Return the [X, Y] coordinate for the center point of the cell that contains the specified text.  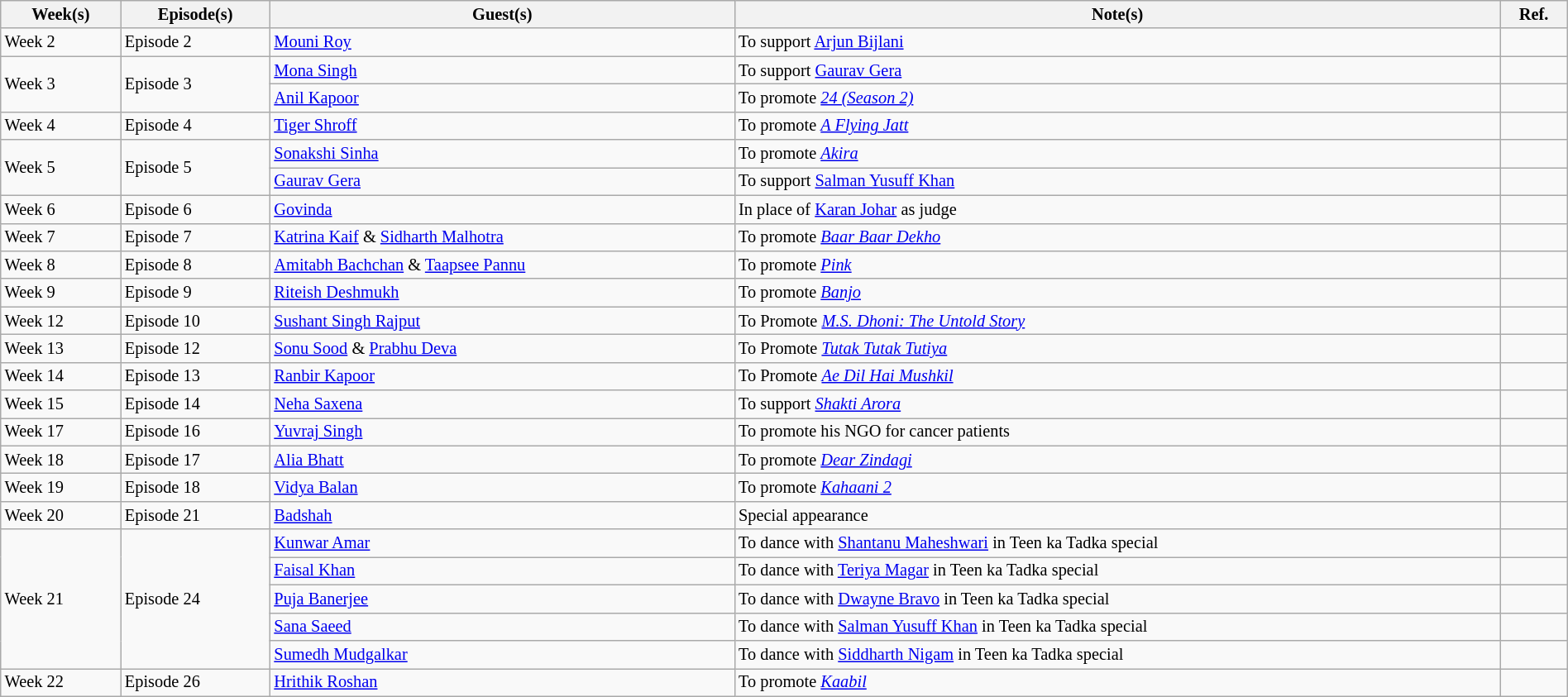
To support Salman Yusuff Khan [1117, 181]
Note(s) [1117, 14]
To promote his NGO for cancer patients [1117, 432]
Gaurav Gera [502, 181]
Riteish Deshmukh [502, 293]
Neha Saxena [502, 404]
Govinda [502, 209]
Episode 14 [195, 404]
Episode 17 [195, 460]
Week 7 [61, 237]
Episode 4 [195, 126]
Episode 16 [195, 432]
Ref. [1533, 14]
Episode 18 [195, 487]
To promote Kahaani 2 [1117, 487]
Week 15 [61, 404]
Week 5 [61, 167]
Mouni Roy [502, 42]
To Promote M.S. Dhoni: The Untold Story [1117, 321]
Week 22 [61, 682]
To promote Akira [1117, 154]
To support Gaurav Gera [1117, 70]
Puja Banerjee [502, 599]
Week 4 [61, 126]
In place of Karan Johar as judge [1117, 209]
Week 8 [61, 265]
To support Arjun Bijlani [1117, 42]
Week 9 [61, 293]
Episode 5 [195, 167]
Sonu Sood & Prabhu Deva [502, 348]
To promote 24 (Season 2) [1117, 98]
To support Shakti Arora [1117, 404]
Special appearance [1117, 515]
Week 19 [61, 487]
Alia Bhatt [502, 460]
To dance with Siddharth Nigam in Teen ka Tadka special [1117, 654]
Week 2 [61, 42]
Episode 10 [195, 321]
Episode 6 [195, 209]
To dance with Dwayne Bravo in Teen ka Tadka special [1117, 599]
Episode 13 [195, 376]
Week 18 [61, 460]
To promote Kaabil [1117, 682]
To promote Banjo [1117, 293]
Week 20 [61, 515]
Week 13 [61, 348]
Sumedh Mudgalkar [502, 654]
Week 6 [61, 209]
Week 14 [61, 376]
Episode 2 [195, 42]
Anil Kapoor [502, 98]
To promote Baar Baar Dekho [1117, 237]
Sana Saeed [502, 627]
Sonakshi Sinha [502, 154]
Sushant Singh Rajput [502, 321]
Episode(s) [195, 14]
Episode 7 [195, 237]
To promote A Flying Jatt [1117, 126]
Tiger Shroff [502, 126]
Week 21 [61, 599]
To Promote Ae Dil Hai Mushkil [1117, 376]
Episode 21 [195, 515]
Kunwar Amar [502, 543]
Episode 12 [195, 348]
Episode 24 [195, 599]
To promote Dear Zindagi [1117, 460]
To dance with Teriya Magar in Teen ka Tadka special [1117, 570]
Week(s) [61, 14]
Vidya Balan [502, 487]
Katrina Kaif & Sidharth Malhotra [502, 237]
Amitabh Bachchan & Taapsee Pannu [502, 265]
Week 12 [61, 321]
Episode 26 [195, 682]
Week 17 [61, 432]
To Promote Tutak Tutak Tutiya [1117, 348]
Week 3 [61, 84]
Episode 9 [195, 293]
Episode 3 [195, 84]
Guest(s) [502, 14]
Hrithik Roshan [502, 682]
To dance with Shantanu Maheshwari in Teen ka Tadka special [1117, 543]
To promote Pink [1117, 265]
Badshah [502, 515]
Ranbir Kapoor [502, 376]
Faisal Khan [502, 570]
Yuvraj Singh [502, 432]
Mona Singh [502, 70]
Episode 8 [195, 265]
To dance with Salman Yusuff Khan in Teen ka Tadka special [1117, 627]
